Extract the [x, y] coordinate from the center of the cell holding the provided text.  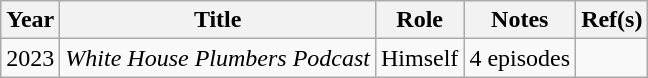
Year [30, 20]
Title [218, 20]
4 episodes [520, 58]
White House Plumbers Podcast [218, 58]
2023 [30, 58]
Role [419, 20]
Notes [520, 20]
Ref(s) [612, 20]
Himself [419, 58]
